Return the [x, y] coordinate for the center point of the cell that contains the specified text.  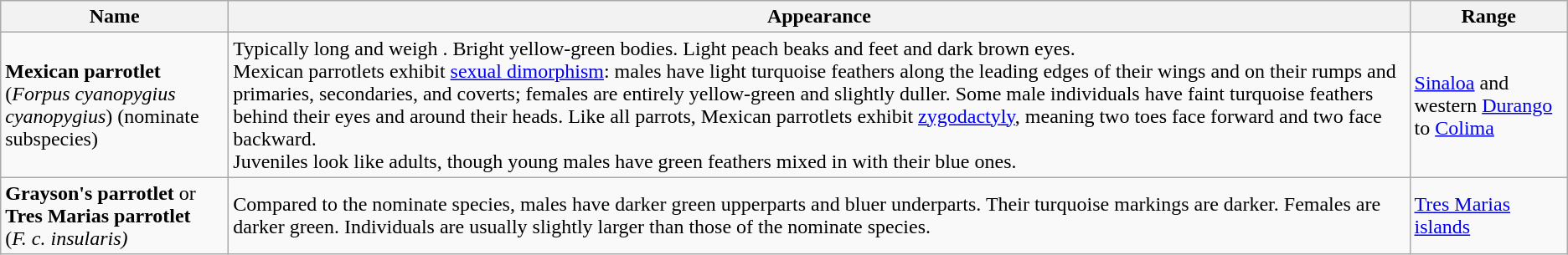
Range [1488, 17]
Sinaloa and western Durango to Colima [1488, 105]
Grayson's parrotlet or Tres Marias parrotlet(F. c. insularis) [115, 216]
Appearance [819, 17]
Name [115, 17]
Mexican parrotlet(Forpus cyanopygius cyanopygius) (nominate subspecies) [115, 105]
Tres Marias islands [1488, 216]
